Pinpoint the cell where the given text exists, returning its (x, y) midpoint coordinate. 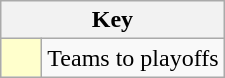
Key (112, 20)
Teams to playoffs (133, 58)
